Identify which cell holds the provided text, then report its (X, Y) central coordinate. 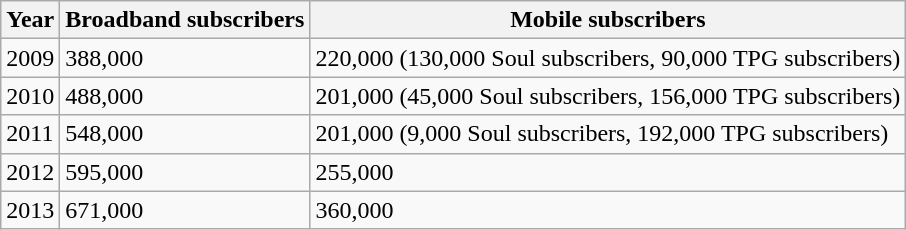
Year (30, 20)
671,000 (185, 210)
548,000 (185, 134)
Broadband subscribers (185, 20)
201,000 (9,000 Soul subscribers, 192,000 TPG subscribers) (608, 134)
2013 (30, 210)
2011 (30, 134)
2010 (30, 96)
2009 (30, 58)
201,000 (45,000 Soul subscribers, 156,000 TPG subscribers) (608, 96)
220,000 (130,000 Soul subscribers, 90,000 TPG subscribers) (608, 58)
488,000 (185, 96)
388,000 (185, 58)
Mobile subscribers (608, 20)
2012 (30, 172)
255,000 (608, 172)
360,000 (608, 210)
595,000 (185, 172)
